Scan for the cell matching the given text and deliver its [x, y] coordinate at center. 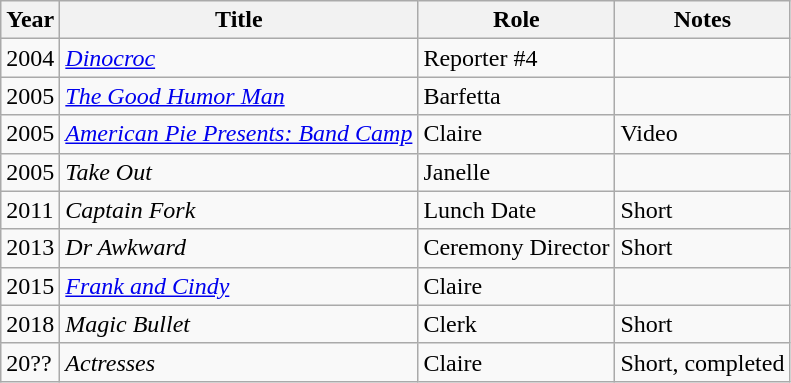
Captain Fork [239, 210]
2011 [30, 210]
2004 [30, 58]
Role [516, 20]
Dinocroc [239, 58]
The Good Humor Man [239, 96]
Actresses [239, 362]
Magic Bullet [239, 324]
2013 [30, 248]
Barfetta [516, 96]
Year [30, 20]
Frank and Cindy [239, 286]
Clerk [516, 324]
Video [702, 134]
American Pie Presents: Band Camp [239, 134]
Notes [702, 20]
2015 [30, 286]
Lunch Date [516, 210]
Dr Awkward [239, 248]
Title [239, 20]
Take Out [239, 172]
Short, completed [702, 362]
Reporter #4 [516, 58]
Ceremony Director [516, 248]
20?? [30, 362]
Janelle [516, 172]
2018 [30, 324]
